Detect which cell encompasses the target text, then output its [X, Y] center coordinate. 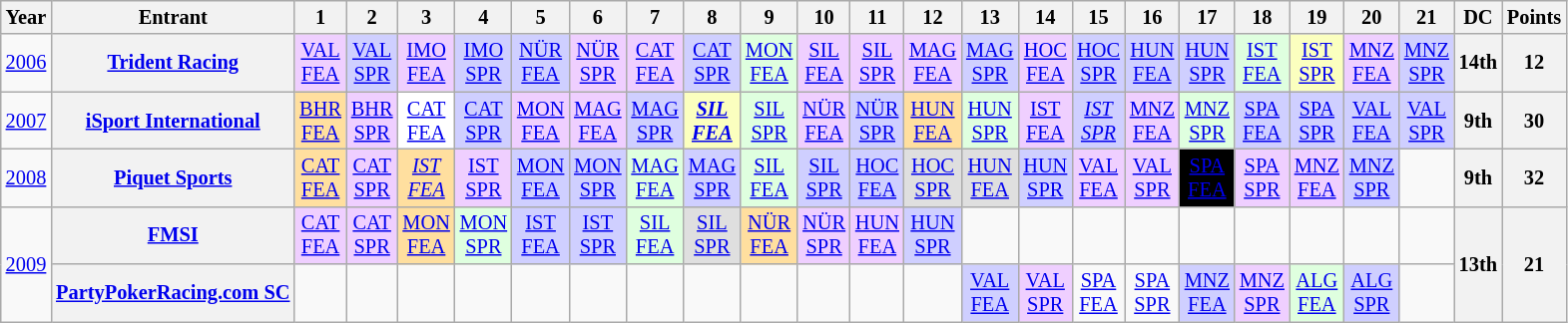
2007 [26, 121]
14th [1478, 63]
IMOSPR [483, 63]
19 [1317, 17]
DC [1478, 17]
6 [597, 17]
4 [483, 17]
ALGFEA [1317, 293]
16 [1152, 17]
BHRFEA [320, 121]
18 [1262, 17]
3 [425, 17]
Year [26, 17]
30 [1534, 121]
20 [1371, 17]
IMOFEA [425, 63]
Points [1534, 17]
9 [769, 17]
5 [541, 17]
10 [824, 17]
17 [1208, 17]
ALGSPR [1371, 293]
Trident Racing [173, 63]
2 [372, 17]
PartyPokerRacing.com SC [173, 293]
32 [1534, 177]
Entrant [173, 17]
2006 [26, 63]
13 [990, 17]
14 [1045, 17]
8 [713, 17]
2009 [26, 263]
Piquet Sports [173, 177]
1 [320, 17]
iSport International [173, 121]
BHRSPR [372, 121]
FMSI [173, 235]
2008 [26, 177]
13th [1478, 263]
7 [655, 17]
15 [1098, 17]
11 [877, 17]
